Pinpoint the cell where the given text exists, returning its (x, y) midpoint coordinate. 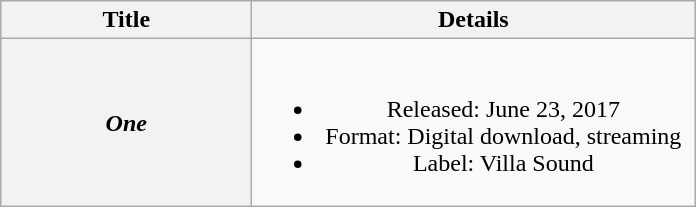
One (126, 122)
Title (126, 20)
Details (474, 20)
Released: June 23, 2017Format: Digital download, streamingLabel: Villa Sound (474, 122)
